Output the [X, Y] coordinate of the center of the cell containing the given text.  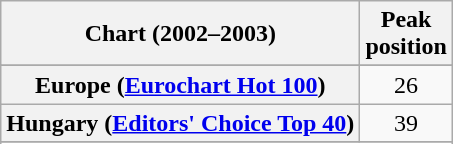
Europe (Eurochart Hot 100) [180, 85]
Chart (2002–2003) [180, 34]
39 [406, 123]
Peakposition [406, 34]
Hungary (Editors' Choice Top 40) [180, 123]
26 [406, 85]
